Output the (X, Y) coordinate of the center of the cell containing the given text.  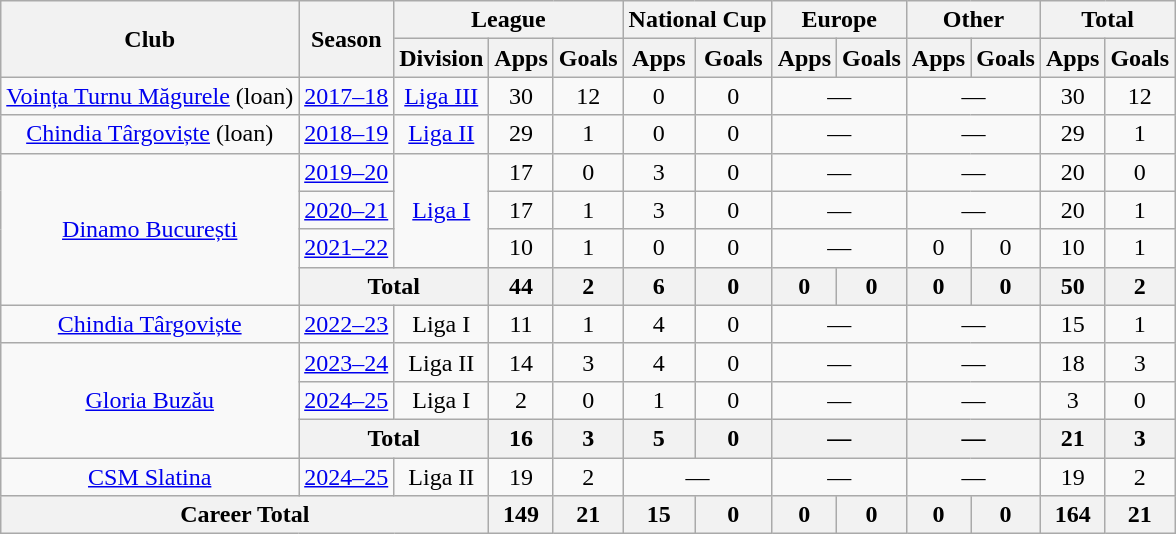
16 (521, 438)
Europe (839, 20)
Other (973, 20)
18 (1072, 362)
14 (521, 362)
Season (346, 39)
2017–18 (346, 96)
2019–20 (346, 172)
2020–21 (346, 210)
44 (521, 286)
Chindia Târgoviște (loan) (150, 134)
164 (1072, 515)
2021–22 (346, 248)
National Cup (698, 20)
Dinamo București (150, 229)
Career Total (245, 515)
CSM Slatina (150, 477)
50 (1072, 286)
2022–23 (346, 324)
Gloria Buzău (150, 400)
149 (521, 515)
Division (442, 58)
5 (659, 438)
2023–24 (346, 362)
Liga III (442, 96)
6 (659, 286)
Voința Turnu Măgurele (loan) (150, 96)
Club (150, 39)
11 (521, 324)
League (508, 20)
2018–19 (346, 134)
Chindia Târgoviște (150, 324)
